Determine the [x, y] coordinate at the center of the cell enclosing the given text.  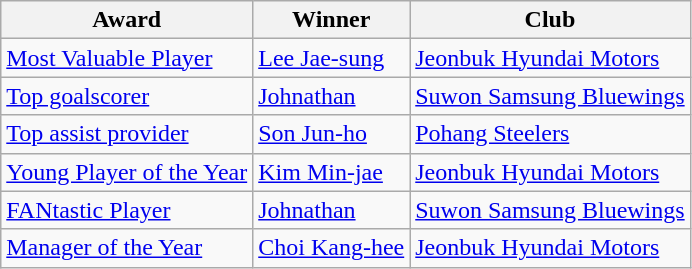
Top goalscorer [127, 96]
Most Valuable Player [127, 58]
Top assist provider [127, 134]
Manager of the Year [127, 248]
Lee Jae-sung [332, 58]
Young Player of the Year [127, 172]
Kim Min-jae [332, 172]
Club [550, 20]
FANtastic Player [127, 210]
Winner [332, 20]
Son Jun-ho [332, 134]
Choi Kang-hee [332, 248]
Award [127, 20]
Pohang Steelers [550, 134]
